Search for the cell housing the specified text and yield its (X, Y) center coordinate. 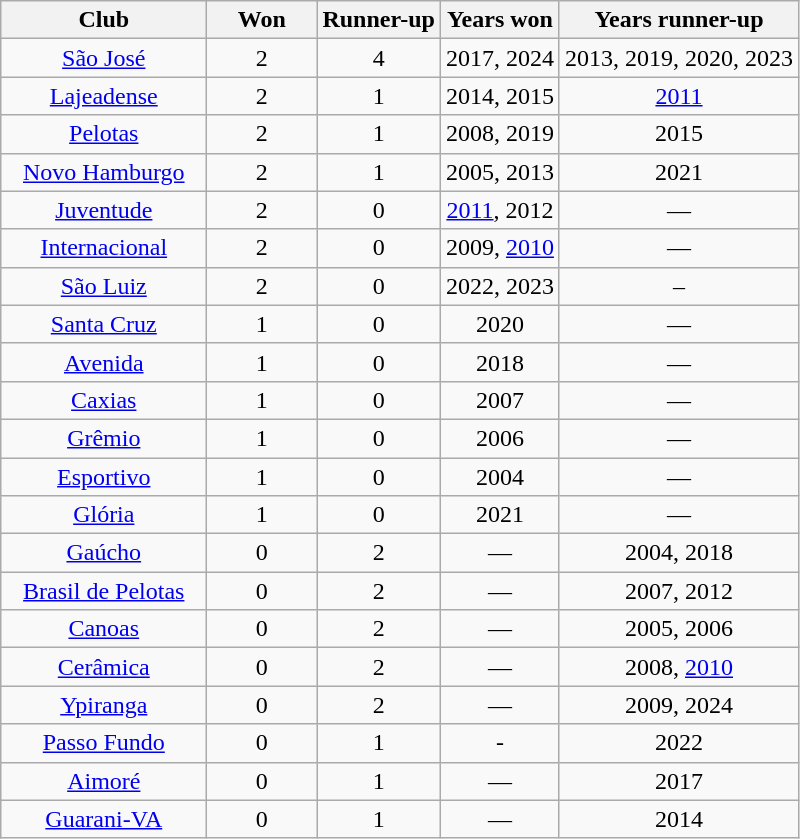
Gaúcho (104, 553)
2017, 2024 (500, 58)
Esportivo (104, 477)
Juventude (104, 210)
Ypiranga (104, 705)
2014 (678, 819)
Cerâmica (104, 667)
Grêmio (104, 438)
2004, 2018 (678, 553)
Santa Cruz (104, 324)
Glória (104, 515)
2005, 2006 (678, 629)
Novo Hamburgo (104, 172)
2007, 2012 (678, 591)
Brasil de Pelotas (104, 591)
Club (104, 20)
2006 (500, 438)
2022 (678, 743)
Pelotas (104, 134)
São Luiz (104, 286)
Canoas (104, 629)
2022, 2023 (500, 286)
Runner-up (379, 20)
2008, 2010 (678, 667)
4 (379, 58)
São José (104, 58)
2009, 2024 (678, 705)
2017 (678, 781)
2004 (500, 477)
– (678, 286)
2020 (500, 324)
2005, 2013 (500, 172)
2014, 2015 (500, 96)
2011, 2012 (500, 210)
Aimoré (104, 781)
Won (262, 20)
Guarani-VA (104, 819)
Passo Fundo (104, 743)
Years runner-up (678, 20)
Avenida (104, 362)
Years won (500, 20)
2007 (500, 400)
Lajeadense (104, 96)
Internacional (104, 248)
- (500, 743)
2013, 2019, 2020, 2023 (678, 58)
2015 (678, 134)
2008, 2019 (500, 134)
Caxias (104, 400)
2009, 2010 (500, 248)
2011 (678, 96)
2018 (500, 362)
